Identify which cell holds the provided text, then report its (x, y) central coordinate. 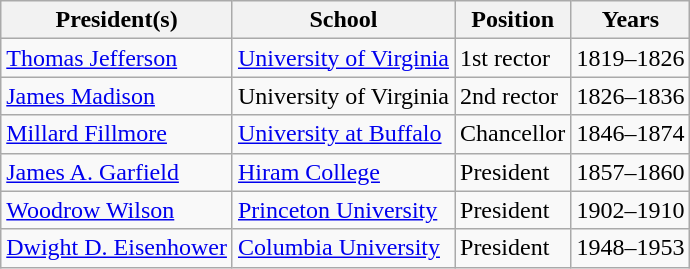
Thomas Jefferson (117, 58)
Years (630, 20)
Position (512, 20)
President(s) (117, 20)
Hiram College (343, 172)
School (343, 20)
2nd rector (512, 96)
James A. Garfield (117, 172)
1st rector (512, 58)
1857–1860 (630, 172)
University at Buffalo (343, 134)
1819–1826 (630, 58)
1902–1910 (630, 210)
Chancellor (512, 134)
1826–1836 (630, 96)
Columbia University (343, 248)
1846–1874 (630, 134)
Dwight D. Eisenhower (117, 248)
Millard Fillmore (117, 134)
Woodrow Wilson (117, 210)
1948–1953 (630, 248)
Princeton University (343, 210)
James Madison (117, 96)
